Output the (X, Y) coordinate of the center of the cell containing the given text.  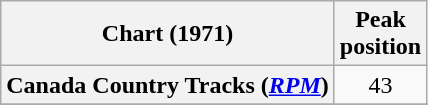
Canada Country Tracks (RPM) (168, 85)
43 (380, 85)
Chart (1971) (168, 34)
Peakposition (380, 34)
